Identify which cell holds the provided text, then report its (X, Y) central coordinate. 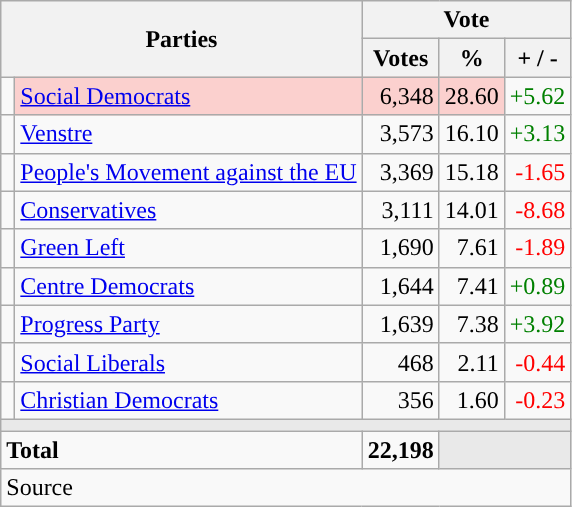
Conservatives (188, 210)
1,639 (400, 324)
Votes (400, 58)
16.10 (472, 134)
3,573 (400, 134)
Green Left (188, 248)
Vote (466, 20)
+3.92 (538, 324)
Progress Party (188, 324)
3,369 (400, 172)
1,690 (400, 248)
Social Liberals (188, 362)
Social Democrats (188, 96)
People's Movement against the EU (188, 172)
468 (400, 362)
+0.89 (538, 286)
1.60 (472, 400)
-8.68 (538, 210)
Source (286, 488)
3,111 (400, 210)
-1.65 (538, 172)
-1.89 (538, 248)
356 (400, 400)
Venstre (188, 134)
6,348 (400, 96)
15.18 (472, 172)
+5.62 (538, 96)
Centre Democrats (188, 286)
-0.23 (538, 400)
Total (182, 449)
Parties (182, 39)
7.61 (472, 248)
+3.13 (538, 134)
7.41 (472, 286)
14.01 (472, 210)
% (472, 58)
28.60 (472, 96)
-0.44 (538, 362)
7.38 (472, 324)
Christian Democrats (188, 400)
1,644 (400, 286)
22,198 (400, 449)
+ / - (538, 58)
2.11 (472, 362)
